Search for the cell housing the specified text and yield its (X, Y) center coordinate. 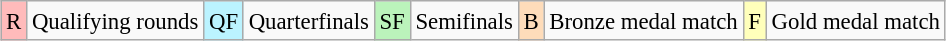
SF (392, 20)
B (531, 20)
Semifinals (464, 20)
F (754, 20)
Qualifying rounds (116, 20)
Quarterfinals (308, 20)
Bronze medal match (644, 20)
QF (224, 20)
Gold medal match (856, 20)
R (14, 20)
